Provide the (X, Y) coordinate of the cell's center where the given text is located.  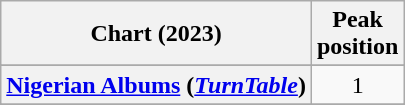
Peakposition (357, 34)
Nigerian Albums (TurnTable) (156, 85)
1 (357, 85)
Chart (2023) (156, 34)
